Capture the cell that displays the provided text and extract its (X, Y) central coordinate. 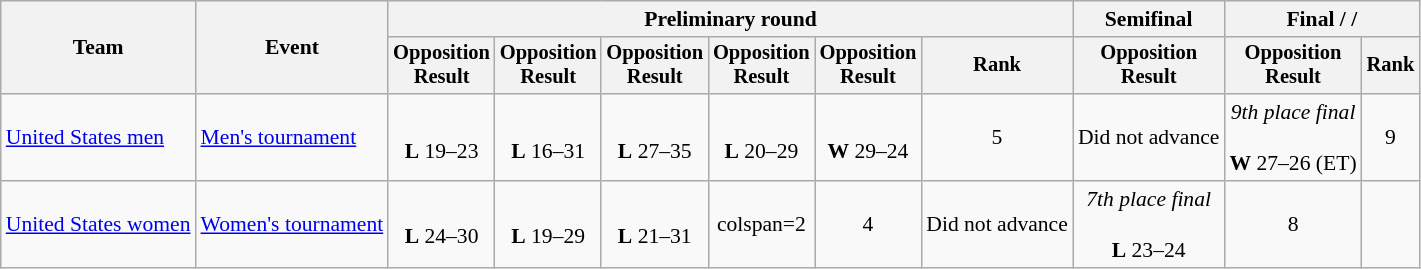
United States men (98, 138)
4 (868, 224)
9th place finalW 27–26 (ET) (1292, 138)
colspan=2 (762, 224)
L 20–29 (762, 138)
L 24–30 (442, 224)
8 (1292, 224)
Preliminary round (730, 19)
L 27–35 (654, 138)
Event (292, 48)
Men's tournament (292, 138)
Women's tournament (292, 224)
W 29–24 (868, 138)
L 16–31 (548, 138)
L 19–29 (548, 224)
Final / / (1322, 19)
L 21–31 (654, 224)
United States women (98, 224)
9 (1391, 138)
Team (98, 48)
5 (997, 138)
7th place finalL 23–24 (1149, 224)
Semifinal (1149, 19)
L 19–23 (442, 138)
